Search for the cell housing the specified text and yield its [X, Y] center coordinate. 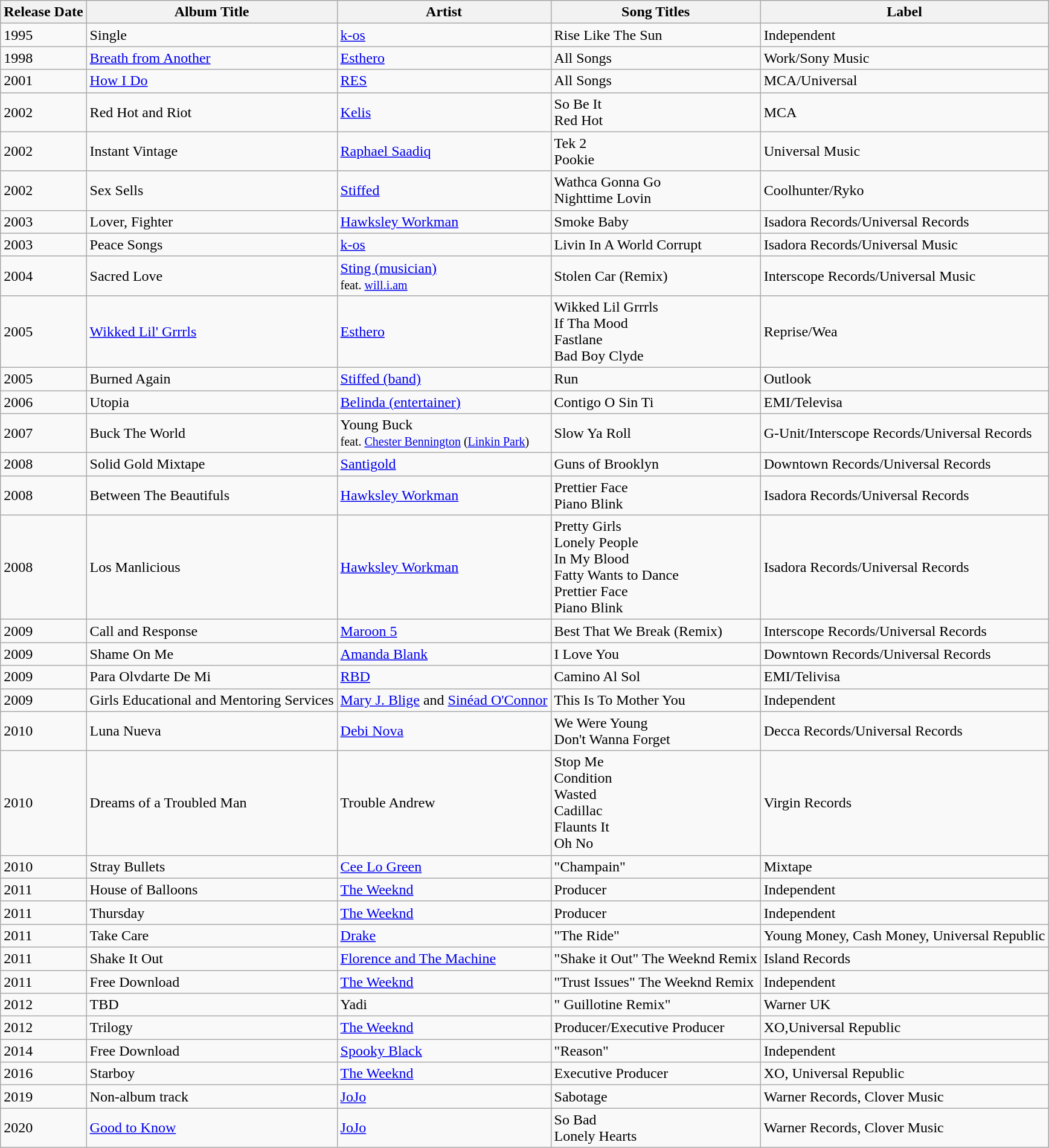
Virgin Records [905, 803]
Between The Beautifuls [211, 495]
Outlook [905, 379]
Call and Response [211, 631]
Breath from Another [211, 58]
Universal Music [905, 151]
Starboy [211, 1074]
Tek 2 Pookie [656, 151]
So Bad Lonely Hearts [656, 1128]
"Champain" [656, 867]
Pretty Girls Lonely People In My Blood Fatty Wants to Dance Prettier Face Piano Blink [656, 568]
Album Title [211, 12]
Mixtape [905, 867]
Spooky Black [444, 1051]
So Be It Red Hot [656, 112]
Reprise/Wea [905, 331]
2020 [43, 1128]
Belinda (entertainer) [444, 402]
Wathca Gonna Go Nighttime Lovin [656, 191]
Warner UK [905, 1005]
2004 [43, 275]
Maroon 5 [444, 631]
TBD [211, 1005]
Trilogy [211, 1028]
Label [905, 12]
Sex Sells [211, 191]
Executive Producer [656, 1074]
Sacred Love [211, 275]
Debi Nova [444, 731]
XO,Universal Republic [905, 1028]
Camino Al Sol [656, 677]
Stiffed (band) [444, 379]
EMI/Telivisa [905, 677]
Solid Gold Mixtape [211, 464]
I Love You [656, 654]
1998 [43, 58]
Buck The World [211, 434]
Cee Lo Green [444, 867]
Young Money, Cash Money, Universal Republic [905, 935]
Run [656, 379]
Sabotage [656, 1097]
" Guillotine Remix" [656, 1005]
RES [444, 81]
Slow Ya Roll [656, 434]
Peace Songs [211, 245]
Los Manlicious [211, 568]
Wikked Lil' Grrrls [211, 331]
Kelis [444, 112]
Prettier Face Piano Blink [656, 495]
Coolhunter/Ryko [905, 191]
Non-album track [211, 1097]
Raphael Saadiq [444, 151]
Stolen Car (Remix) [656, 275]
1995 [43, 35]
Guns of Brooklyn [656, 464]
2001 [43, 81]
"The Ride" [656, 935]
Stray Bullets [211, 867]
Drake [444, 935]
Decca Records/Universal Records [905, 731]
Luna Nueva [211, 731]
EMI/Televisa [905, 402]
"Shake it Out" The Weeknd Remix [656, 958]
Island Records [905, 958]
How I Do [211, 81]
Single [211, 35]
Isadora Records/Universal Music [905, 245]
Take Care [211, 935]
Girls Educational and Mentoring Services [211, 700]
Stiffed [444, 191]
Rise Like The Sun [656, 35]
Red Hot and Riot [211, 112]
Release Date [43, 12]
Thursday [211, 912]
We Were Young Don't Wanna Forget [656, 731]
This Is To Mother You [656, 700]
Florence and The Machine [444, 958]
Shame On Me [211, 654]
Stop Me Condition Wasted Cadillac Flaunts It Oh No [656, 803]
XO, Universal Republic [905, 1074]
Song Titles [656, 12]
2016 [43, 1074]
G-Unit/Interscope Records/Universal Records [905, 434]
Sting (musician) feat. will.i.am [444, 275]
House of Balloons [211, 890]
Lover, Fighter [211, 222]
Para Olvdarte De Mi [211, 677]
Good to Know [211, 1128]
2007 [43, 434]
Utopia [211, 402]
Best That We Break (Remix) [656, 631]
2014 [43, 1051]
Wikked Lil Grrrls If Tha Mood Fastlane Bad Boy Clyde [656, 331]
Work/Sony Music [905, 58]
Instant Vintage [211, 151]
"Trust Issues" The Weeknd Remix [656, 981]
Artist [444, 12]
Amanda Blank [444, 654]
Trouble Andrew [444, 803]
Interscope Records/Universal Music [905, 275]
Burned Again [211, 379]
Livin In A World Corrupt [656, 245]
2019 [43, 1097]
Contigo O Sin Ti [656, 402]
Yadi [444, 1005]
Mary J. Blige and Sinéad O'Connor [444, 700]
RBD [444, 677]
Smoke Baby [656, 222]
MCA [905, 112]
Young Buck feat. Chester Bennington (Linkin Park) [444, 434]
Interscope Records/Universal Records [905, 631]
2006 [43, 402]
MCA/Universal [905, 81]
Dreams of a Troubled Man [211, 803]
"Reason" [656, 1051]
Shake It Out [211, 958]
Producer/Executive Producer [656, 1028]
Santigold [444, 464]
